For the text-containing cell, return its midpoint in (x, y) coordinate format. 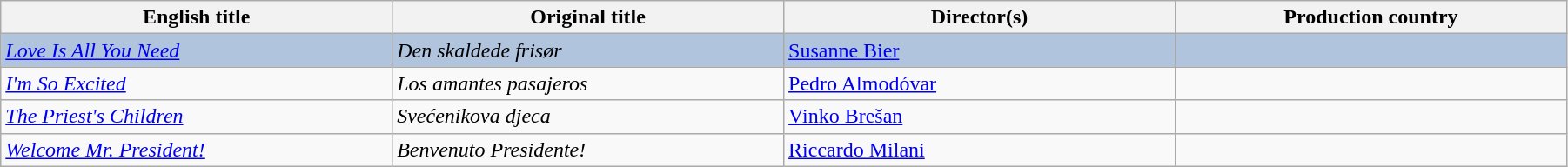
Los amantes pasajeros (588, 83)
Vinko Brešan (980, 117)
Riccardo Milani (980, 150)
Susanne Bier (980, 50)
Pedro Almodóvar (980, 83)
Love Is All You Need (197, 50)
Director(s) (980, 17)
Den skaldede frisør (588, 50)
English title (197, 17)
Production country (1370, 17)
I'm So Excited (197, 83)
Svećenikova djeca (588, 117)
Welcome Mr. President! (197, 150)
Original title (588, 17)
Benvenuto Presidente! (588, 150)
The Priest's Children (197, 117)
